Output the [x, y] coordinate of the center of the cell containing the given text.  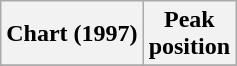
Chart (1997) [72, 34]
Peakposition [189, 34]
